For the text-containing cell, return its midpoint in [x, y] coordinate format. 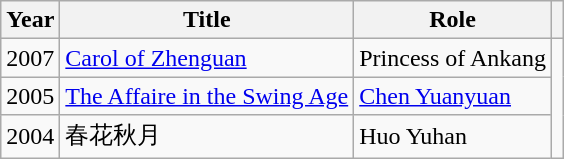
2007 [30, 58]
Year [30, 20]
2004 [30, 136]
Huo Yuhan [453, 136]
Chen Yuanyuan [453, 96]
Carol of Zhenguan [207, 58]
The Affaire in the Swing Age [207, 96]
Role [453, 20]
2005 [30, 96]
春花秋月 [207, 136]
Title [207, 20]
Princess of Ankang [453, 58]
